Detect which cell encompasses the target text, then output its [x, y] center coordinate. 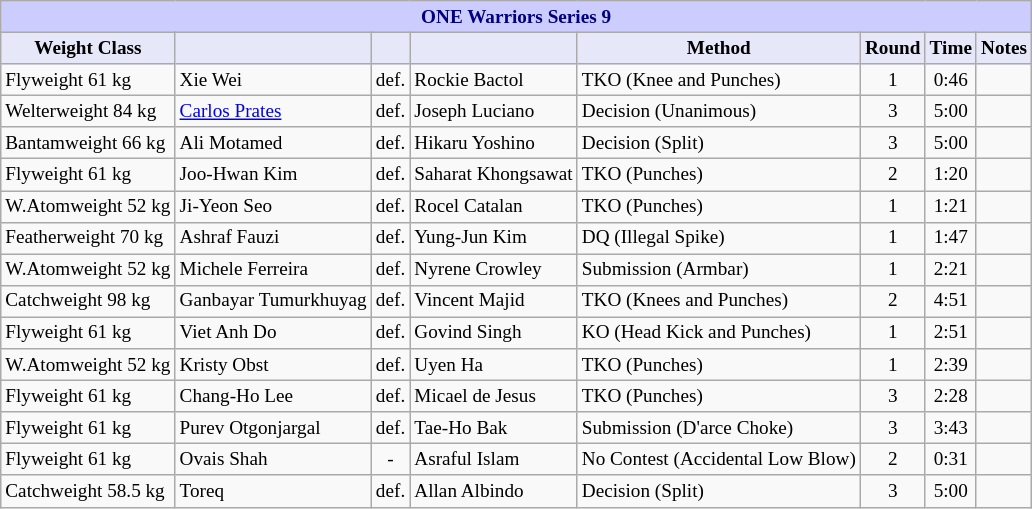
Allan Albindo [494, 491]
Ji-Yeon Seo [273, 206]
Featherweight 70 kg [88, 238]
Chang-Ho Lee [273, 396]
Joo-Hwan Kim [273, 175]
Submission (Armbar) [718, 270]
Tae-Ho Bak [494, 428]
Method [718, 48]
2:21 [950, 270]
Yung-Jun Kim [494, 238]
Decision (Unanimous) [718, 111]
Michele Ferreira [273, 270]
Ashraf Fauzi [273, 238]
0:31 [950, 460]
No Contest (Accidental Low Blow) [718, 460]
1:21 [950, 206]
Asraful Islam [494, 460]
Saharat Khongsawat [494, 175]
2:39 [950, 365]
Nyrene Crowley [494, 270]
Xie Wei [273, 80]
Kristy Obst [273, 365]
Govind Singh [494, 333]
Joseph Luciano [494, 111]
Round [892, 48]
Time [950, 48]
Vincent Majid [494, 301]
Submission (D'arce Choke) [718, 428]
Ovais Shah [273, 460]
Micael de Jesus [494, 396]
0:46 [950, 80]
Viet Anh Do [273, 333]
Purev Otgonjargal [273, 428]
Notes [1004, 48]
Ali Motamed [273, 143]
TKO (Knee and Punches) [718, 80]
Toreq [273, 491]
Uyen Ha [494, 365]
DQ (Illegal Spike) [718, 238]
Carlos Prates [273, 111]
TKO (Knees and Punches) [718, 301]
Weight Class [88, 48]
Rocel Catalan [494, 206]
ONE Warriors Series 9 [516, 17]
Hikaru Yoshino [494, 143]
KO (Head Kick and Punches) [718, 333]
Ganbayar Tumurkhuyag [273, 301]
1:20 [950, 175]
2:51 [950, 333]
1:47 [950, 238]
Catchweight 58.5 kg [88, 491]
Rockie Bactol [494, 80]
Catchweight 98 kg [88, 301]
- [390, 460]
Welterweight 84 kg [88, 111]
3:43 [950, 428]
2:28 [950, 396]
4:51 [950, 301]
Bantamweight 66 kg [88, 143]
